Provide the (x, y) coordinate of the cell's center where the given text is located.  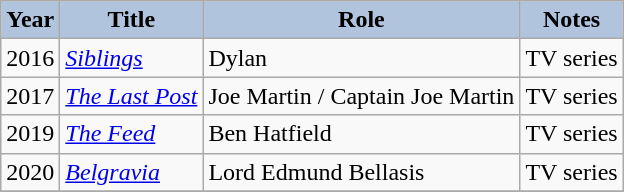
Joe Martin / Captain Joe Martin (362, 96)
Siblings (132, 58)
2017 (30, 96)
Notes (572, 20)
2016 (30, 58)
The Last Post (132, 96)
Title (132, 20)
2019 (30, 134)
Lord Edmund Bellasis (362, 172)
Ben Hatfield (362, 134)
2020 (30, 172)
Dylan (362, 58)
Belgravia (132, 172)
The Feed (132, 134)
Year (30, 20)
Role (362, 20)
